Identify which cell holds the provided text, then report its [x, y] central coordinate. 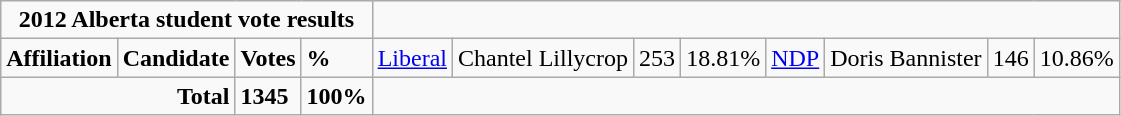
NDP [796, 58]
2012 Alberta student vote results [186, 20]
Liberal [412, 58]
Affiliation [59, 58]
253 [658, 58]
10.86% [1076, 58]
146 [1010, 58]
Total [118, 96]
% [336, 58]
Doris Bannister [906, 58]
100% [336, 96]
Candidate [176, 58]
18.81% [724, 58]
1345 [268, 96]
Chantel Lillycrop [544, 58]
Votes [268, 58]
